Identify which cell holds the provided text, then report its (x, y) central coordinate. 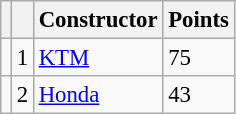
43 (198, 95)
Constructor (98, 20)
Honda (98, 95)
KTM (98, 58)
Points (198, 20)
1 (22, 58)
75 (198, 58)
2 (22, 95)
